Capture the cell that displays the provided text and extract its [X, Y] central coordinate. 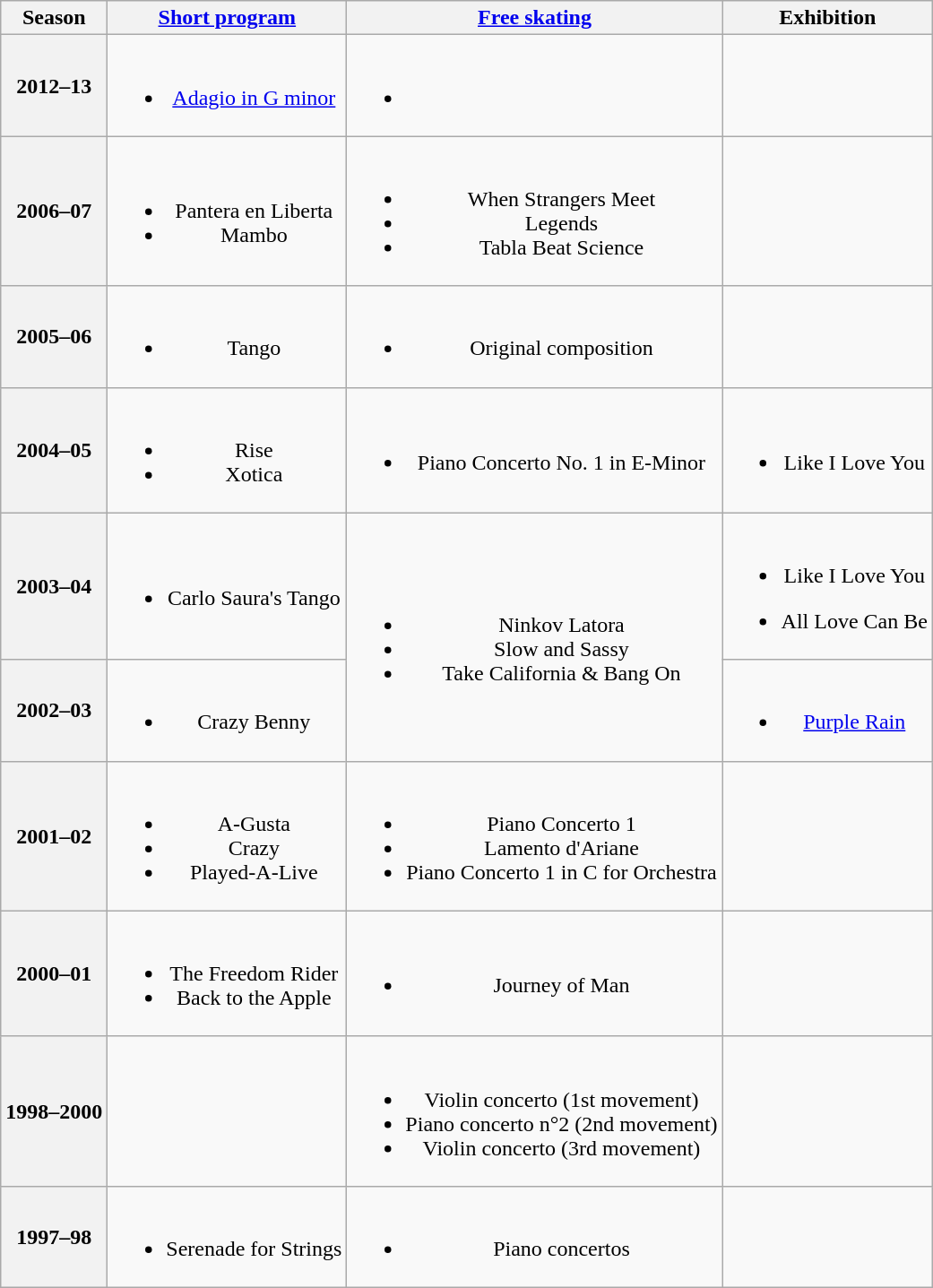
Violin concerto (1st movement) Piano concerto n°2 (2nd movement) Violin concerto (3rd movement) [534, 1111]
2012–13 [54, 86]
The Freedom Rider Back to the Apple [228, 973]
Adagio in G minor [228, 86]
Piano Concerto 1 Lamento d'Ariane Piano Concerto 1 in C for Orchestra [534, 835]
A-GustaCrazyPlayed-A-Live [228, 835]
Journey of Man [534, 973]
2002–03 [54, 710]
Tango [228, 337]
Serenade for Strings [228, 1237]
When Strangers Meet Legends Tabla Beat Science [534, 212]
2004–05 [54, 450]
Like I Love You All Love Can Be [827, 586]
Purple Rain [827, 710]
1997–98 [54, 1237]
2001–02 [54, 835]
Like I Love You [827, 450]
Free skating [534, 18]
2003–04 [54, 586]
1998–2000 [54, 1111]
Ninkov Latora Slow and Sassy Take California & Bang On [534, 636]
Short program [228, 18]
Carlo Saura's Tango [228, 586]
2005–06 [54, 337]
Season [54, 18]
Rise Xotica [228, 450]
Piano Concerto No. 1 in E-Minor [534, 450]
Original composition [534, 337]
Piano concertos [534, 1237]
2006–07 [54, 212]
Pantera en Liberta Mambo [228, 212]
Exhibition [827, 18]
2000–01 [54, 973]
Crazy Benny [228, 710]
